Scan for the cell matching the given text and deliver its (x, y) coordinate at center. 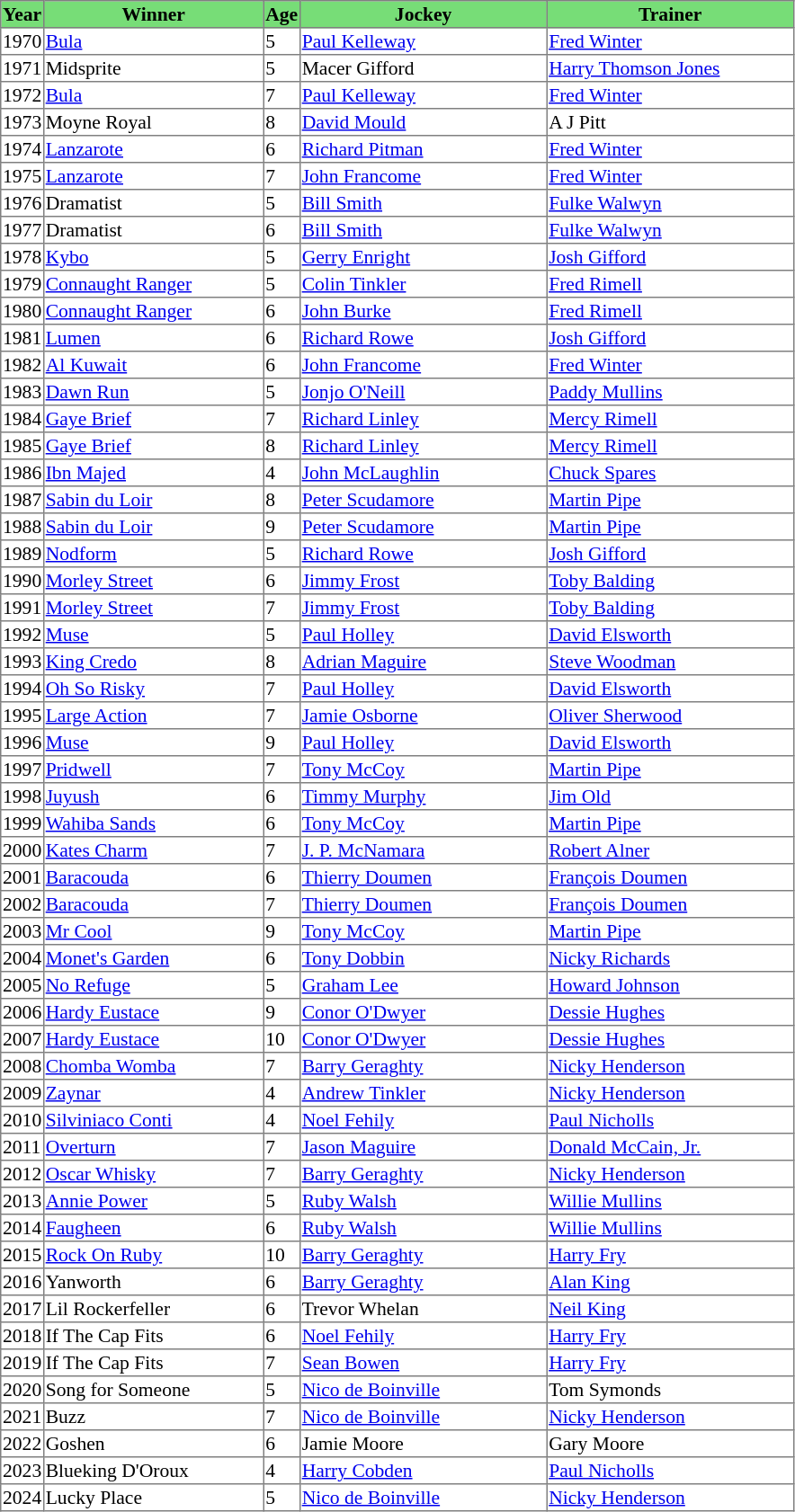
Alan King (670, 1282)
Oh So Risky (153, 689)
Faugheen (153, 1228)
Age (281, 14)
Silviniaco Conti (153, 1120)
John Burke (423, 311)
2014 (22, 1228)
Gerry Enright (423, 257)
Steve Woodman (670, 662)
Tony Dobbin (423, 958)
Adrian Maguire (423, 662)
1978 (22, 257)
Trainer (670, 14)
1995 (22, 716)
1977 (22, 230)
Timmy Murphy (423, 796)
Jamie Moore (423, 1444)
Donald McCain, Jr. (670, 1147)
2020 (22, 1390)
2013 (22, 1201)
1980 (22, 311)
Gary Moore (670, 1444)
Kybo (153, 257)
2022 (22, 1444)
Nicky Richards (670, 958)
Song for Someone (153, 1390)
1992 (22, 635)
Goshen (153, 1444)
1982 (22, 365)
Robert Alner (670, 850)
Jockey (423, 14)
Dawn Run (153, 392)
2021 (22, 1417)
Lil Rockerfeller (153, 1309)
Large Action (153, 716)
2010 (22, 1120)
1990 (22, 581)
Kates Charm (153, 850)
2007 (22, 1039)
Yanworth (153, 1282)
Graham Lee (423, 985)
Chomba Womba (153, 1066)
Mr Cool (153, 931)
Midsprite (153, 68)
King Credo (153, 662)
1999 (22, 823)
Richard Pitman (423, 149)
Neil King (670, 1309)
1991 (22, 608)
1973 (22, 122)
1975 (22, 176)
2023 (22, 1471)
2011 (22, 1147)
Tom Symonds (670, 1390)
No Refuge (153, 985)
2005 (22, 985)
2012 (22, 1174)
Jonjo O'Neill (423, 392)
Andrew Tinkler (423, 1093)
1988 (22, 527)
1972 (22, 95)
Wahiba Sands (153, 823)
1981 (22, 338)
Blueking D'Oroux (153, 1471)
2016 (22, 1282)
Jim Old (670, 796)
Annie Power (153, 1201)
1986 (22, 473)
A J Pitt (670, 122)
Oscar Whisky (153, 1174)
Winner (153, 14)
John McLaughlin (423, 473)
1994 (22, 689)
2015 (22, 1255)
Lumen (153, 338)
2009 (22, 1093)
2004 (22, 958)
Year (22, 14)
2008 (22, 1066)
1989 (22, 554)
2017 (22, 1309)
1987 (22, 500)
Monet's Garden (153, 958)
1970 (22, 41)
Trevor Whelan (423, 1309)
2003 (22, 931)
2018 (22, 1336)
Overturn (153, 1147)
Colin Tinkler (423, 284)
Juyush (153, 796)
Macer Gifford (423, 68)
2019 (22, 1363)
Lucky Place (153, 1498)
David Mould (423, 122)
1997 (22, 769)
1984 (22, 419)
1983 (22, 392)
1993 (22, 662)
1996 (22, 743)
Harry Thomson Jones (670, 68)
1974 (22, 149)
Buzz (153, 1417)
2000 (22, 850)
2024 (22, 1498)
1985 (22, 446)
Jamie Osborne (423, 716)
Jason Maguire (423, 1147)
Ibn Majed (153, 473)
Chuck Spares (670, 473)
Rock On Ruby (153, 1255)
Paddy Mullins (670, 392)
Howard Johnson (670, 985)
Pridwell (153, 769)
1998 (22, 796)
Sean Bowen (423, 1363)
Zaynar (153, 1093)
1979 (22, 284)
Nodform (153, 554)
Oliver Sherwood (670, 716)
Moyne Royal (153, 122)
J. P. McNamara (423, 850)
2001 (22, 877)
Harry Cobden (423, 1471)
2006 (22, 1012)
2002 (22, 904)
1976 (22, 203)
Al Kuwait (153, 365)
1971 (22, 68)
